Find where the given text appears and provide that cell's center as [x, y] coordinate. 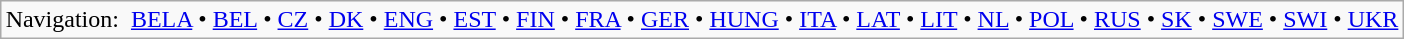
Navigation: BELA • BEL • CZ • DK • ENG • EST • FIN • FRA • GER • HUNG • ITA • LAT • LIT • NL • POL • RUS • SK • SWE • SWI • UKR [702, 20]
